Capture the cell that displays the provided text and extract its [X, Y] central coordinate. 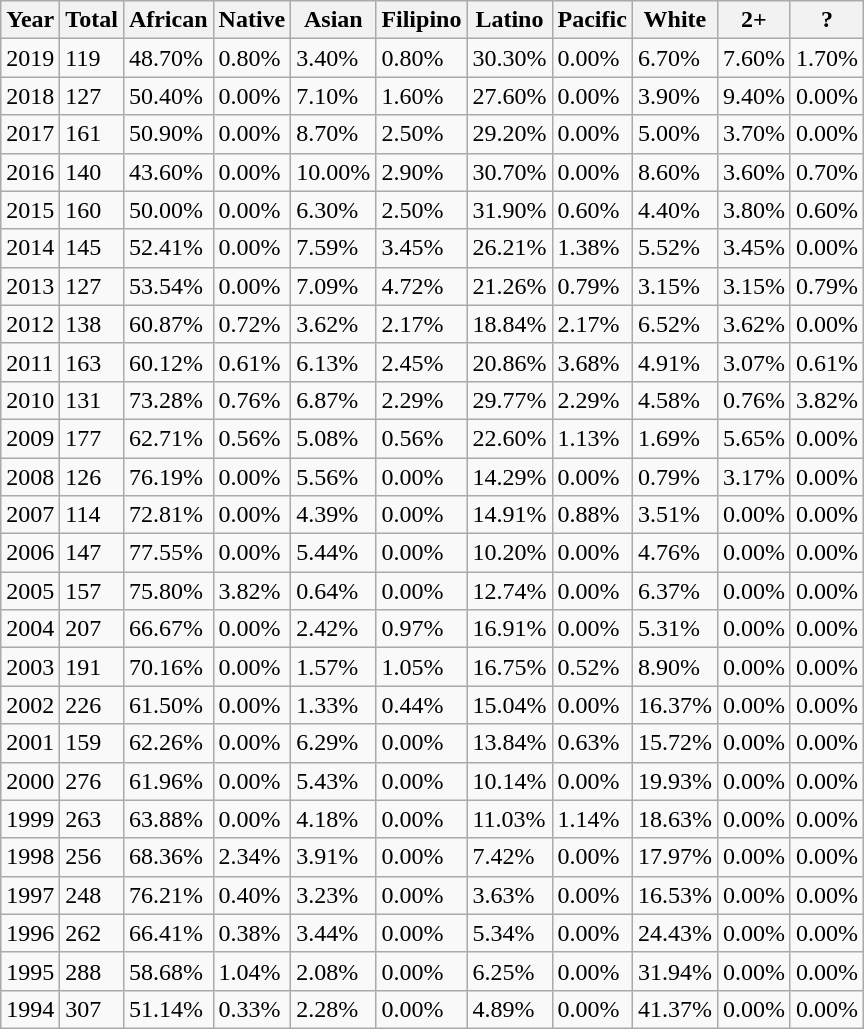
2019 [30, 58]
6.30% [334, 210]
62.26% [168, 743]
53.54% [168, 286]
2.28% [334, 1009]
276 [92, 781]
11.03% [510, 819]
1.69% [674, 438]
? [826, 20]
16.53% [674, 895]
5.31% [674, 629]
29.20% [510, 134]
0.44% [422, 705]
2.45% [422, 362]
18.63% [674, 819]
3.60% [754, 172]
0.63% [592, 743]
72.81% [168, 515]
Pacific [592, 20]
7.59% [334, 248]
29.77% [510, 400]
3.80% [754, 210]
27.60% [510, 96]
2010 [30, 400]
3.23% [334, 895]
2013 [30, 286]
131 [92, 400]
8.90% [674, 667]
1.70% [826, 58]
5.52% [674, 248]
288 [92, 971]
1.38% [592, 248]
21.26% [510, 286]
Total [92, 20]
76.21% [168, 895]
5.00% [674, 134]
4.76% [674, 553]
31.94% [674, 971]
0.70% [826, 172]
5.65% [754, 438]
18.84% [510, 324]
4.89% [510, 1009]
1.57% [334, 667]
Latino [510, 20]
16.37% [674, 705]
50.90% [168, 134]
2009 [30, 438]
0.33% [252, 1009]
2000 [30, 781]
10.14% [510, 781]
226 [92, 705]
61.50% [168, 705]
4.91% [674, 362]
2014 [30, 248]
0.40% [252, 895]
4.58% [674, 400]
177 [92, 438]
3.91% [334, 857]
10.20% [510, 553]
161 [92, 134]
17.97% [674, 857]
2.42% [334, 629]
307 [92, 1009]
256 [92, 857]
160 [92, 210]
Native [252, 20]
3.68% [592, 362]
0.97% [422, 629]
66.41% [168, 933]
2002 [30, 705]
14.91% [510, 515]
60.12% [168, 362]
75.80% [168, 591]
263 [92, 819]
2.08% [334, 971]
3.17% [754, 477]
2004 [30, 629]
16.91% [510, 629]
5.34% [510, 933]
2011 [30, 362]
63.88% [168, 819]
66.67% [168, 629]
24.43% [674, 933]
1.05% [422, 667]
2003 [30, 667]
Year [30, 20]
1995 [30, 971]
20.86% [510, 362]
62.71% [168, 438]
52.41% [168, 248]
6.87% [334, 400]
6.25% [510, 971]
126 [92, 477]
41.37% [674, 1009]
145 [92, 248]
4.72% [422, 286]
5.43% [334, 781]
19.93% [674, 781]
4.18% [334, 819]
6.70% [674, 58]
48.70% [168, 58]
1997 [30, 895]
262 [92, 933]
14.29% [510, 477]
12.74% [510, 591]
147 [92, 553]
1.14% [592, 819]
58.68% [168, 971]
68.36% [168, 857]
10.00% [334, 172]
138 [92, 324]
2012 [30, 324]
2017 [30, 134]
2018 [30, 96]
0.64% [334, 591]
2.34% [252, 857]
3.90% [674, 96]
43.60% [168, 172]
2015 [30, 210]
Filipino [422, 20]
4.39% [334, 515]
2.90% [422, 172]
5.44% [334, 553]
6.29% [334, 743]
White [674, 20]
76.19% [168, 477]
5.56% [334, 477]
African [168, 20]
2+ [754, 20]
3.40% [334, 58]
5.08% [334, 438]
0.88% [592, 515]
3.63% [510, 895]
22.60% [510, 438]
0.72% [252, 324]
31.90% [510, 210]
1.33% [334, 705]
30.70% [510, 172]
3.70% [754, 134]
51.14% [168, 1009]
Asian [334, 20]
1994 [30, 1009]
1.04% [252, 971]
191 [92, 667]
73.28% [168, 400]
207 [92, 629]
50.40% [168, 96]
0.52% [592, 667]
50.00% [168, 210]
8.70% [334, 134]
0.38% [252, 933]
16.75% [510, 667]
70.16% [168, 667]
61.96% [168, 781]
6.37% [674, 591]
3.07% [754, 362]
3.44% [334, 933]
26.21% [510, 248]
163 [92, 362]
4.40% [674, 210]
7.42% [510, 857]
140 [92, 172]
6.13% [334, 362]
114 [92, 515]
7.60% [754, 58]
1996 [30, 933]
15.72% [674, 743]
8.60% [674, 172]
6.52% [674, 324]
7.09% [334, 286]
77.55% [168, 553]
157 [92, 591]
1.60% [422, 96]
7.10% [334, 96]
13.84% [510, 743]
159 [92, 743]
1998 [30, 857]
2016 [30, 172]
1.13% [592, 438]
15.04% [510, 705]
9.40% [754, 96]
2005 [30, 591]
2008 [30, 477]
119 [92, 58]
248 [92, 895]
2001 [30, 743]
30.30% [510, 58]
1999 [30, 819]
2007 [30, 515]
3.51% [674, 515]
60.87% [168, 324]
2006 [30, 553]
